Detect which cell encompasses the target text, then output its [X, Y] center coordinate. 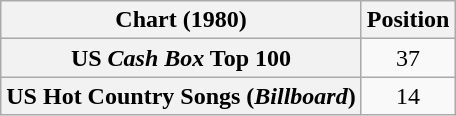
US Cash Box Top 100 [181, 58]
37 [408, 58]
US Hot Country Songs (Billboard) [181, 96]
14 [408, 96]
Chart (1980) [181, 20]
Position [408, 20]
